For the text-containing cell, return its midpoint in (x, y) coordinate format. 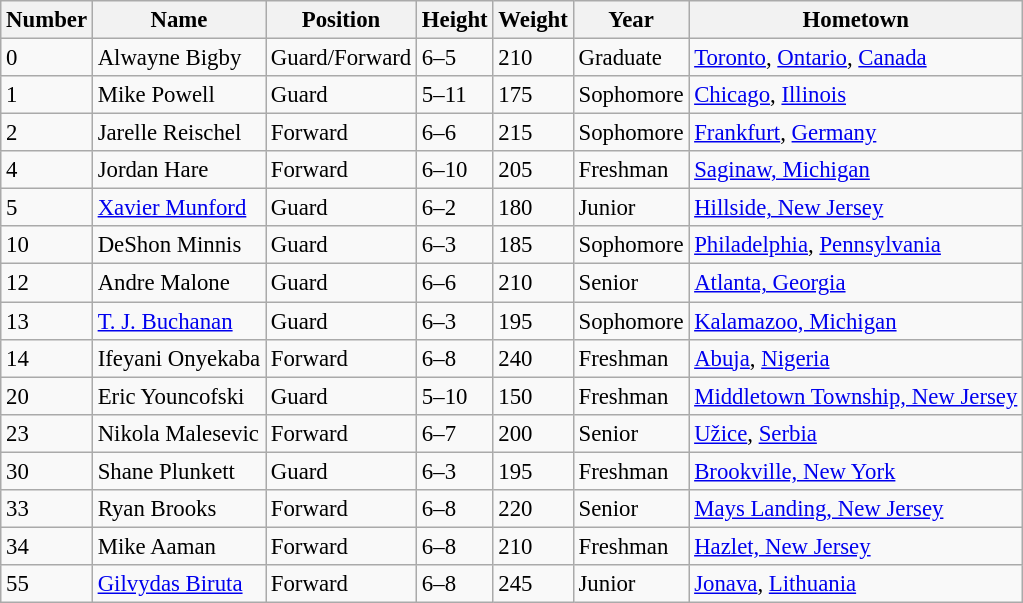
Nikola Malesevic (178, 433)
175 (533, 95)
Alwayne Bigby (178, 58)
185 (533, 245)
Graduate (631, 58)
Saginaw, Michigan (856, 170)
Name (178, 20)
Number (47, 20)
Jordan Hare (178, 170)
Shane Plunkett (178, 471)
5 (47, 208)
Hillside, New Jersey (856, 208)
Gilvydas Biruta (178, 584)
23 (47, 433)
Atlanta, Georgia (856, 283)
Jarelle Reischel (178, 133)
Philadelphia, Pennsylvania (856, 245)
Mays Landing, New Jersey (856, 509)
200 (533, 433)
5–11 (455, 95)
Jonava, Lithuania (856, 584)
12 (47, 283)
Andre Malone (178, 283)
Middletown Township, New Jersey (856, 396)
10 (47, 245)
6–5 (455, 58)
20 (47, 396)
55 (47, 584)
0 (47, 58)
30 (47, 471)
180 (533, 208)
5–10 (455, 396)
Ifeyani Onyekaba (178, 358)
Position (342, 20)
150 (533, 396)
220 (533, 509)
Xavier Munford (178, 208)
Abuja, Nigeria (856, 358)
Height (455, 20)
33 (47, 509)
6–2 (455, 208)
Ryan Brooks (178, 509)
2 (47, 133)
Eric Youncofski (178, 396)
245 (533, 584)
Mike Aaman (178, 546)
Year (631, 20)
13 (47, 321)
215 (533, 133)
T. J. Buchanan (178, 321)
DeShon Minnis (178, 245)
Chicago, Illinois (856, 95)
Weight (533, 20)
1 (47, 95)
Kalamazoo, Michigan (856, 321)
Frankfurt, Germany (856, 133)
Brookville, New York (856, 471)
Hometown (856, 20)
14 (47, 358)
4 (47, 170)
34 (47, 546)
205 (533, 170)
Toronto, Ontario, Canada (856, 58)
Užice, Serbia (856, 433)
Mike Powell (178, 95)
6–7 (455, 433)
Hazlet, New Jersey (856, 546)
6–10 (455, 170)
240 (533, 358)
Guard/Forward (342, 58)
